Pinpoint the cell where the given text exists, returning its (X, Y) midpoint coordinate. 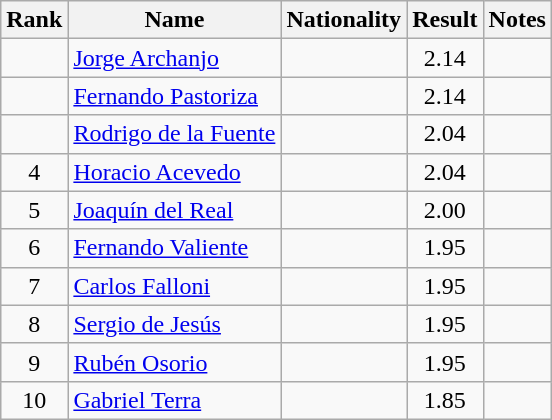
5 (34, 210)
9 (34, 362)
Rank (34, 20)
2.00 (445, 210)
Carlos Falloni (174, 286)
6 (34, 248)
Rodrigo de la Fuente (174, 134)
8 (34, 324)
Notes (517, 20)
Nationality (344, 20)
1.85 (445, 400)
Rubén Osorio (174, 362)
4 (34, 172)
Gabriel Terra (174, 400)
Name (174, 20)
Jorge Archanjo (174, 58)
10 (34, 400)
Sergio de Jesús (174, 324)
Horacio Acevedo (174, 172)
Fernando Pastoriza (174, 96)
Result (445, 20)
Fernando Valiente (174, 248)
7 (34, 286)
Joaquín del Real (174, 210)
